For the text-containing cell, return its midpoint in (X, Y) coordinate format. 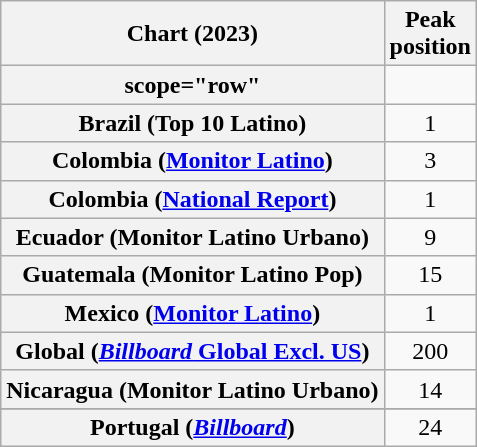
Mexico (Monitor Latino) (192, 313)
Portugal (Billboard) (192, 427)
scope="row" (192, 85)
Chart (2023) (192, 34)
9 (430, 237)
Global (Billboard Global Excl. US) (192, 351)
Colombia (National Report) (192, 199)
Colombia (Monitor Latino) (192, 161)
Guatemala (Monitor Latino Pop) (192, 275)
Nicaragua (Monitor Latino Urbano) (192, 389)
24 (430, 427)
Peakposition (430, 34)
3 (430, 161)
Brazil (Top 10 Latino) (192, 123)
15 (430, 275)
Ecuador (Monitor Latino Urbano) (192, 237)
14 (430, 389)
200 (430, 351)
